Output the [x, y] coordinate of the center of the cell containing the given text.  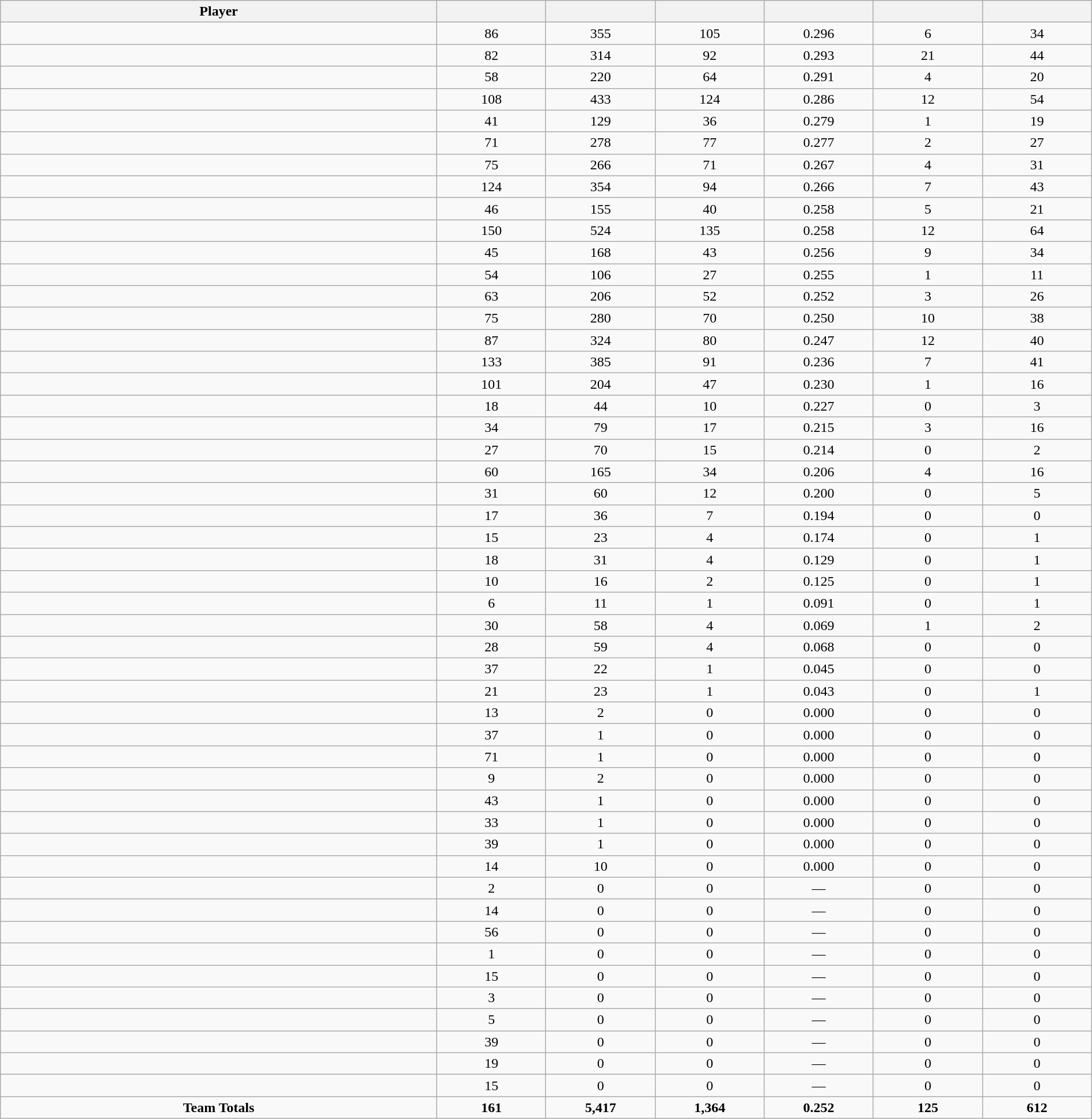
204 [600, 384]
0.291 [819, 77]
38 [1037, 318]
Team Totals [219, 1107]
133 [492, 362]
0.266 [819, 187]
101 [492, 384]
52 [710, 297]
0.043 [819, 691]
355 [600, 33]
87 [492, 340]
354 [600, 187]
22 [600, 669]
0.194 [819, 515]
0.286 [819, 99]
26 [1037, 297]
82 [492, 55]
0.174 [819, 537]
0.215 [819, 428]
135 [710, 230]
59 [600, 647]
129 [600, 121]
45 [492, 252]
0.129 [819, 559]
0.256 [819, 252]
13 [492, 713]
91 [710, 362]
0.255 [819, 275]
108 [492, 99]
280 [600, 318]
524 [600, 230]
0.200 [819, 494]
20 [1037, 77]
266 [600, 165]
150 [492, 230]
80 [710, 340]
0.247 [819, 340]
106 [600, 275]
161 [492, 1107]
0.091 [819, 603]
0.230 [819, 384]
0.214 [819, 450]
314 [600, 55]
220 [600, 77]
324 [600, 340]
0.125 [819, 581]
0.206 [819, 472]
0.236 [819, 362]
0.227 [819, 406]
278 [600, 143]
433 [600, 99]
92 [710, 55]
0.279 [819, 121]
125 [927, 1107]
Player [219, 12]
79 [600, 428]
77 [710, 143]
0.267 [819, 165]
33 [492, 822]
46 [492, 208]
165 [600, 472]
0.293 [819, 55]
0.068 [819, 647]
168 [600, 252]
28 [492, 647]
47 [710, 384]
63 [492, 297]
206 [600, 297]
94 [710, 187]
56 [492, 932]
5,417 [600, 1107]
155 [600, 208]
1,364 [710, 1107]
30 [492, 625]
105 [710, 33]
0.250 [819, 318]
86 [492, 33]
0.277 [819, 143]
612 [1037, 1107]
0.045 [819, 669]
0.069 [819, 625]
0.296 [819, 33]
385 [600, 362]
